For the text-containing cell, return its midpoint in [x, y] coordinate format. 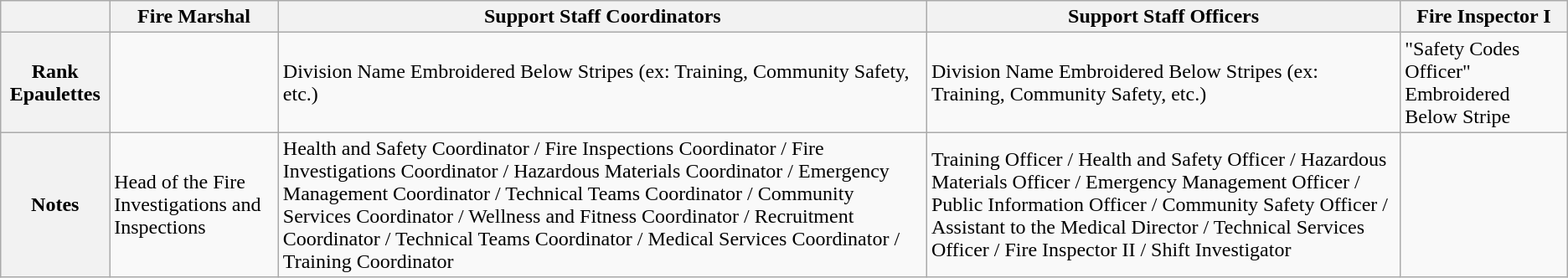
Support Staff Officers [1163, 17]
Support Staff Coordinators [602, 17]
"Safety Codes Officer" Embroidered Below Stripe [1484, 82]
Notes [55, 204]
Fire Marshal [194, 17]
Fire Inspector I [1484, 17]
Head of the Fire Investigations and Inspections [194, 204]
Rank Epaulettes [55, 82]
